Detect which cell encompasses the target text, then output its (x, y) center coordinate. 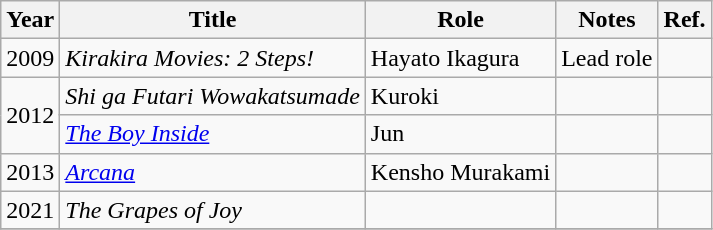
2009 (30, 58)
Ref. (684, 20)
Kirakira Movies: 2 Steps! (213, 58)
Role (460, 20)
Kensho Murakami (460, 172)
The Boy Inside (213, 134)
The Grapes of Joy (213, 210)
Hayato Ikagura (460, 58)
Shi ga Futari Wowakatsumade (213, 96)
Arcana (213, 172)
Kuroki (460, 96)
Year (30, 20)
Notes (607, 20)
2013 (30, 172)
2012 (30, 115)
Jun (460, 134)
Title (213, 20)
2021 (30, 210)
Lead role (607, 58)
